Provide the (X, Y) coordinate of the cell's center where the given text is located.  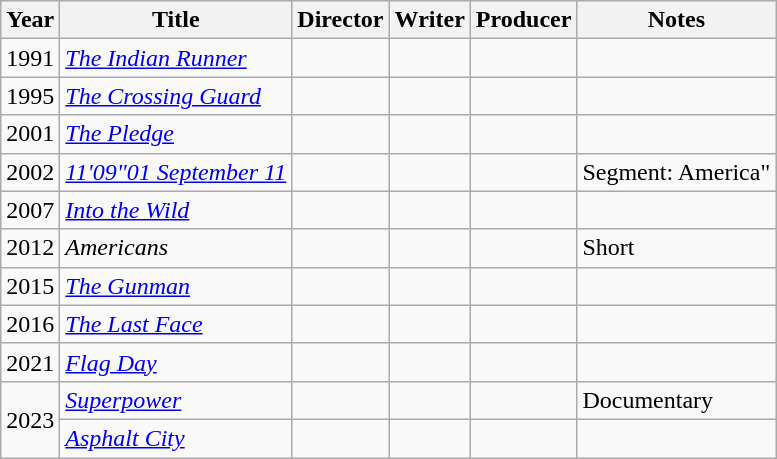
2015 (30, 286)
Producer (524, 20)
Year (30, 20)
Flag Day (176, 362)
11'09"01 September 11 (176, 172)
1995 (30, 96)
Americans (176, 248)
2007 (30, 210)
1991 (30, 58)
2012 (30, 248)
Into the Wild (176, 210)
Notes (676, 20)
Title (176, 20)
2023 (30, 419)
2016 (30, 324)
Segment: America" (676, 172)
The Crossing Guard (176, 96)
2021 (30, 362)
2001 (30, 134)
Documentary (676, 400)
Superpower (176, 400)
2002 (30, 172)
The Last Face (176, 324)
The Gunman (176, 286)
The Indian Runner (176, 58)
Asphalt City (176, 438)
The Pledge (176, 134)
Writer (430, 20)
Short (676, 248)
Director (340, 20)
